From the cell containing the given text, extract its center point as [X, Y] coordinate. 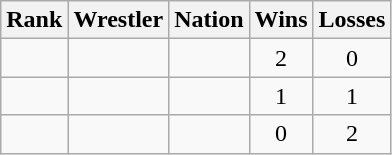
Wins [281, 20]
Nation [209, 20]
Rank [34, 20]
Losses [352, 20]
Wrestler [118, 20]
